Find where the given text appears and provide that cell's center as (X, Y) coordinate. 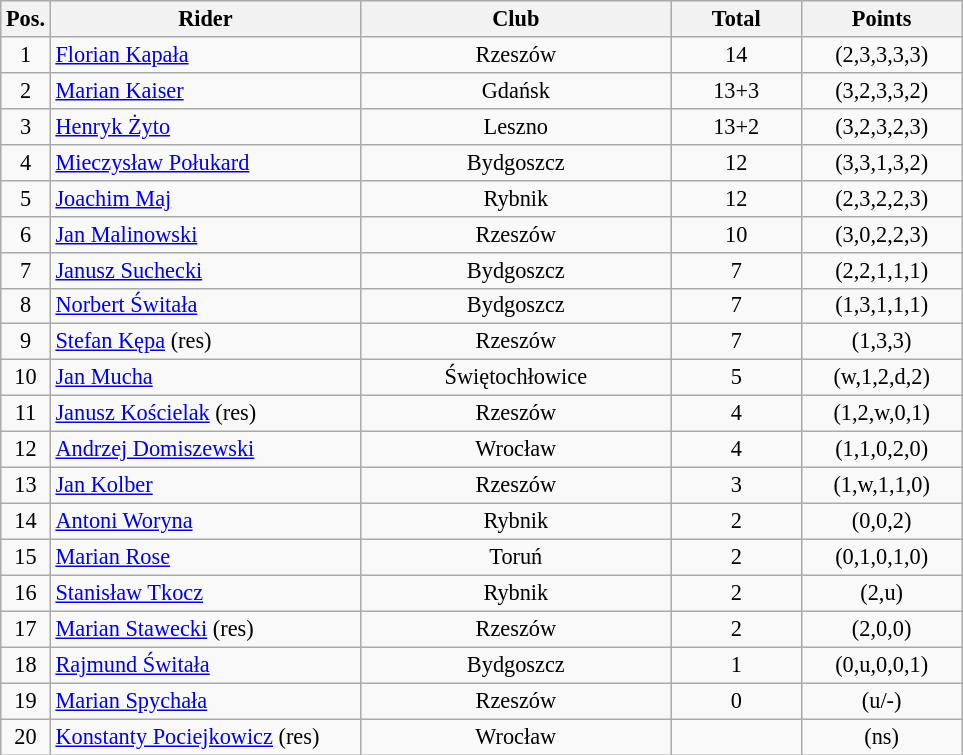
Stanisław Tkocz (205, 593)
Florian Kapała (205, 55)
Points (881, 19)
15 (26, 557)
Janusz Suchecki (205, 270)
Henryk Żyto (205, 126)
(2,3,3,3,3) (881, 55)
18 (26, 665)
Total (736, 19)
6 (26, 234)
(2,0,0) (881, 629)
Antoni Woryna (205, 521)
17 (26, 629)
13+2 (736, 126)
Marian Stawecki (res) (205, 629)
Stefan Kępa (res) (205, 342)
Rider (205, 19)
Norbert Świtała (205, 306)
(2,u) (881, 593)
(2,3,2,2,3) (881, 198)
(2,2,1,1,1) (881, 270)
Mieczysław Połukard (205, 162)
20 (26, 737)
8 (26, 306)
(1,3,1,1,1) (881, 306)
(ns) (881, 737)
13+3 (736, 90)
(1,2,w,0,1) (881, 414)
(u/-) (881, 701)
Świętochłowice (516, 378)
Andrzej Domiszewski (205, 450)
(0,1,0,1,0) (881, 557)
Jan Mucha (205, 378)
(w,1,2,d,2) (881, 378)
Joachim Maj (205, 198)
Marian Kaiser (205, 90)
(1,3,3) (881, 342)
(3,3,1,3,2) (881, 162)
(3,0,2,2,3) (881, 234)
Rajmund Świtała (205, 665)
9 (26, 342)
Toruń (516, 557)
Pos. (26, 19)
Club (516, 19)
(0,0,2) (881, 521)
Gdańsk (516, 90)
0 (736, 701)
16 (26, 593)
(1,w,1,1,0) (881, 485)
(0,u,0,0,1) (881, 665)
13 (26, 485)
11 (26, 414)
Marian Rose (205, 557)
(3,2,3,2,3) (881, 126)
Janusz Kościelak (res) (205, 414)
(1,1,0,2,0) (881, 450)
Jan Malinowski (205, 234)
Konstanty Pociejkowicz (res) (205, 737)
19 (26, 701)
Leszno (516, 126)
Jan Kolber (205, 485)
(3,2,3,3,2) (881, 90)
Marian Spychała (205, 701)
